Capture the cell that displays the provided text and extract its [X, Y] central coordinate. 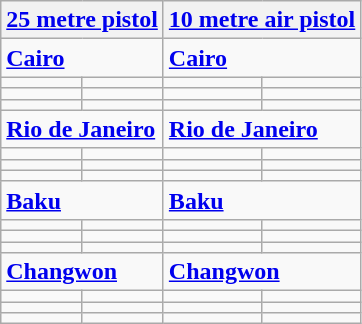
25 metre pistol [82, 20]
10 metre air pistol [262, 20]
